Return [X, Y] of the center of cell containing provided text 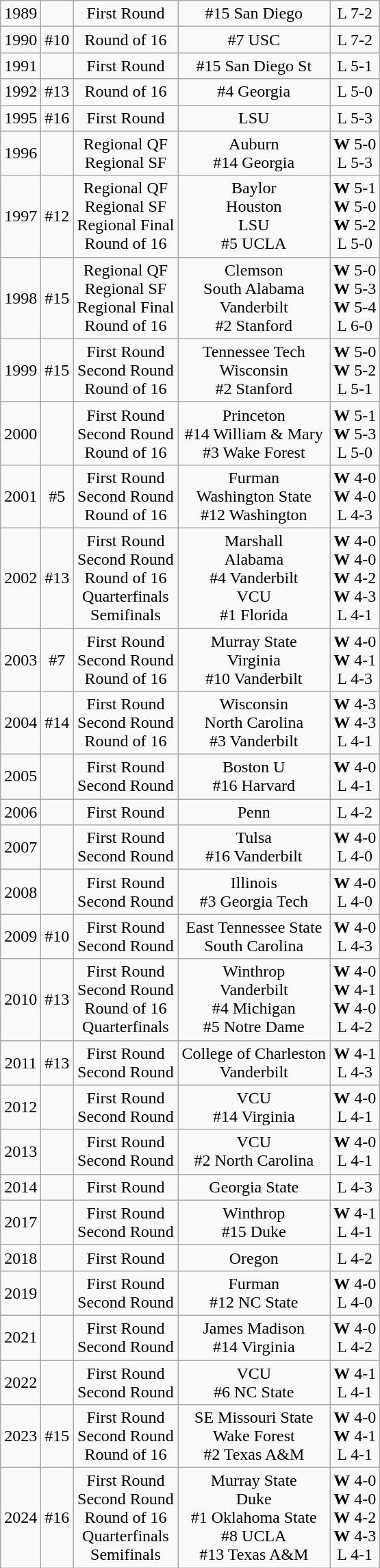
SE Missouri State Wake Forest #2 Texas A&M [254, 1436]
#4 Georgia [254, 92]
1991 [21, 66]
2007 [21, 847]
Penn [254, 812]
2008 [21, 892]
James Madison #14 Virginia [254, 1338]
W 5-0 L 5-3 [355, 154]
W 4-0 W 4-1 W 4-0 L 4-2 [355, 999]
#7 [58, 659]
2013 [21, 1151]
W 4-0 W 4-1 L 4-3 [355, 659]
W 5-0 W 5-3 W 5-4 L 6-0 [355, 297]
#5 [58, 496]
W 5-0 W 5-2 L 5-1 [355, 370]
1998 [21, 297]
#15 San Diego St [254, 66]
Marshall Alabama #4 Vanderbilt VCU #1 Florida [254, 578]
1996 [21, 154]
Furman #12 NC State [254, 1293]
2005 [21, 777]
W 4-0 W 4-0 L 4-3 [355, 496]
Oregon [254, 1258]
2017 [21, 1223]
Georgia State [254, 1187]
1997 [21, 217]
W 4-0 W 4-1 L 4-1 [355, 1436]
W 5-1 W 5-3 L 5-0 [355, 433]
W 4-0 L 4-2 [355, 1338]
Baylor Houston LSU #5 UCLA [254, 217]
#12 [58, 217]
W 5-1 W 5-0 W 5-2 L 5-0 [355, 217]
Tulsa #16 Vanderbilt [254, 847]
1995 [21, 118]
Boston U #16 Harvard [254, 777]
2014 [21, 1187]
2006 [21, 812]
2010 [21, 999]
1989 [21, 14]
VCU #14 Virginia [254, 1107]
Wisconsin North Carolina #3 Vanderbilt [254, 723]
Tennessee Tech Wisconsin #2 Stanford [254, 370]
1992 [21, 92]
College of Charleston Vanderbilt [254, 1062]
Illinois #3 Georgia Tech [254, 892]
Murray State Duke #1 Oklahoma State #8 UCLA #13 Texas A&M [254, 1518]
Murray State Virginia #10 Vanderbilt [254, 659]
2004 [21, 723]
W 4-1 L 4-3 [355, 1062]
Regional QF Regional SF [126, 154]
2012 [21, 1107]
L 5-3 [355, 118]
2001 [21, 496]
2024 [21, 1518]
Princeton #14 William & Mary #3 Wake Forest [254, 433]
First Round Second Round Round of 16 Quarterfinals [126, 999]
#7 USC [254, 40]
VCU #2 North Carolina [254, 1151]
#14 [58, 723]
LSU [254, 118]
1999 [21, 370]
2019 [21, 1293]
2018 [21, 1258]
L 4-3 [355, 1187]
2011 [21, 1062]
2022 [21, 1382]
#15 San Diego [254, 14]
East Tennessee State South Carolina [254, 936]
Winthrop Vanderbilt #4 Michigan #5 Notre Dame [254, 999]
2000 [21, 433]
2009 [21, 936]
L 5-1 [355, 66]
Auburn #14 Georgia [254, 154]
2002 [21, 578]
2003 [21, 659]
Furman Washington State #12 Washington [254, 496]
Clemson South Alabama Vanderbilt #2 Stanford [254, 297]
Winthrop #15 Duke [254, 1223]
VCU #6 NC State [254, 1382]
2021 [21, 1338]
W 4-0 L 4-3 [355, 936]
W 4-3 W 4-3 L 4-1 [355, 723]
1990 [21, 40]
L 5-0 [355, 92]
2023 [21, 1436]
